Provide the [x, y] coordinate of the cell's center where the given text is located.  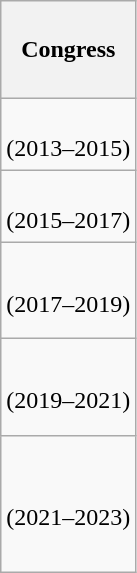
Congress [68, 50]
(2013–2015) [68, 135]
(2019–2021) [68, 388]
(2021–2023) [68, 504]
(2015–2017) [68, 207]
(2017–2019) [68, 291]
